Determine the (x, y) coordinate at the center of the cell enclosing the given text.  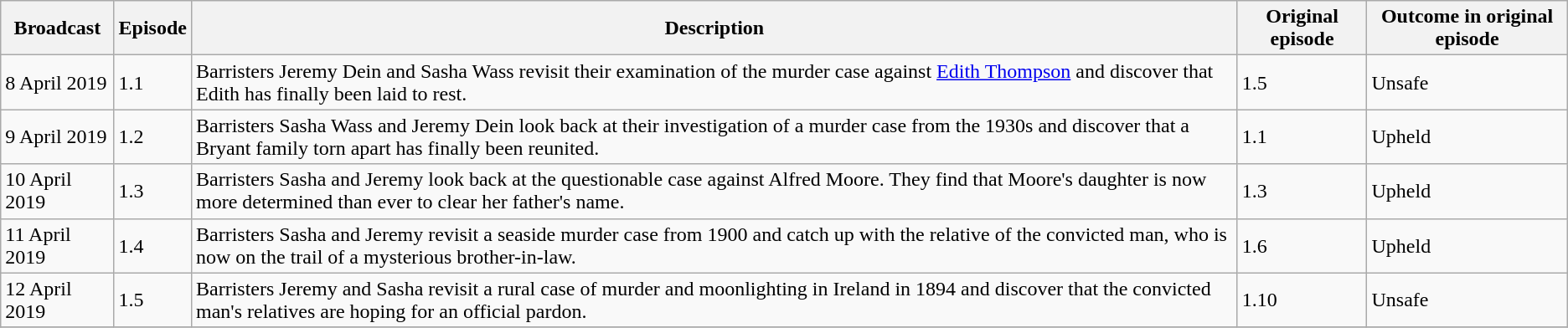
1.2 (152, 137)
Episode (152, 28)
12 April 2019 (57, 300)
1.6 (1302, 246)
Outcome in original episode (1467, 28)
Original episode (1302, 28)
10 April 2019 (57, 191)
1.10 (1302, 300)
11 April 2019 (57, 246)
9 April 2019 (57, 137)
1.4 (152, 246)
Broadcast (57, 28)
Description (714, 28)
8 April 2019 (57, 82)
